Capture the cell that displays the provided text and extract its (x, y) central coordinate. 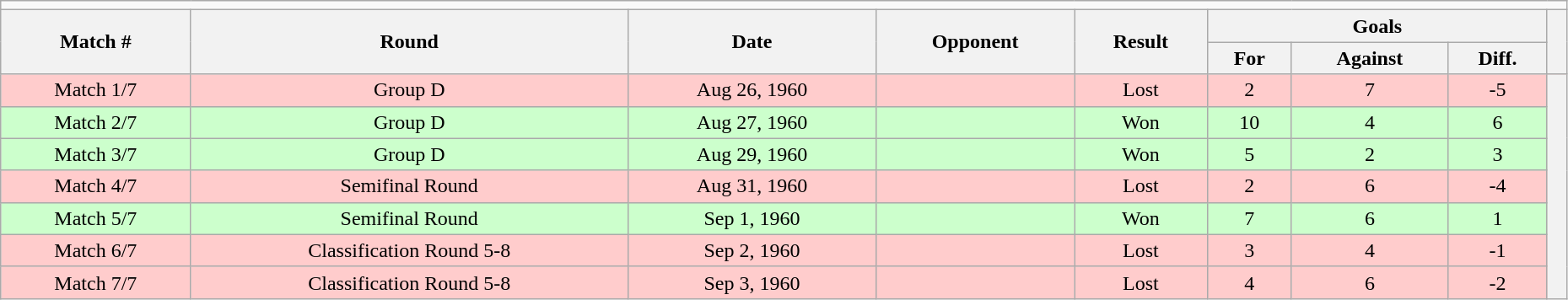
Match 1/7 (96, 90)
Sep 2, 1960 (752, 250)
Aug 31, 1960 (752, 186)
5 (1249, 154)
Opponent (975, 42)
Round (409, 42)
-2 (1498, 282)
For (1249, 58)
1 (1498, 218)
Match 6/7 (96, 250)
Aug 26, 1960 (752, 90)
Aug 27, 1960 (752, 122)
10 (1249, 122)
Sep 1, 1960 (752, 218)
Sep 3, 1960 (752, 282)
Match 5/7 (96, 218)
Aug 29, 1960 (752, 154)
-1 (1498, 250)
Against (1370, 58)
Match 4/7 (96, 186)
-5 (1498, 90)
Match 2/7 (96, 122)
Match 3/7 (96, 154)
Match 7/7 (96, 282)
-4 (1498, 186)
Diff. (1498, 58)
Date (752, 42)
Result (1141, 42)
Goals (1377, 26)
Match # (96, 42)
